Determine the (X, Y) coordinate at the center of the cell enclosing the given text.  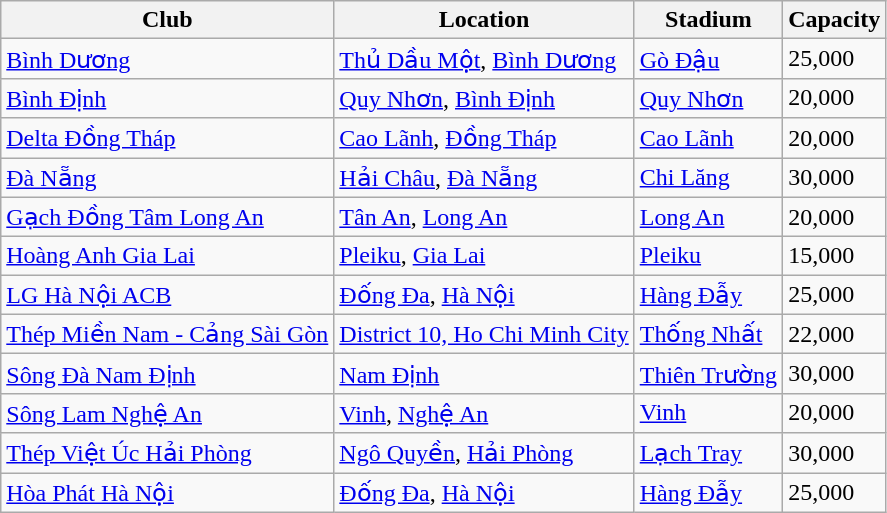
Quy Nhơn, Bình Định (484, 98)
Pleiku (708, 256)
22,000 (834, 334)
Thủ Dầu Một, Bình Dương (484, 59)
Hoàng Anh Gia Lai (168, 256)
Bình Dương (168, 59)
Delta Đồng Tháp (168, 138)
Thép Miền Nam - Cảng Sài Gòn (168, 334)
Vinh, Nghệ An (484, 413)
LG Hà Nội ACB (168, 295)
Sông Đà Nam Định (168, 374)
Chi Lăng (708, 178)
Thiên Trường (708, 374)
Cao Lãnh, Đồng Tháp (484, 138)
Tân An, Long An (484, 217)
Long An (708, 217)
Hòa Phát Hà Nội (168, 492)
District 10, Ho Chi Minh City (484, 334)
Club (168, 20)
Thống Nhất (708, 334)
Sông Lam Nghệ An (168, 413)
Cao Lãnh (708, 138)
Gò Đậu (708, 59)
Bình Định (168, 98)
Gạch Đồng Tâm Long An (168, 217)
Hải Châu, Đà Nẵng (484, 178)
15,000 (834, 256)
Capacity (834, 20)
Đà Nẵng (168, 178)
Ngô Quyền, Hải Phòng (484, 453)
Nam Định (484, 374)
Location (484, 20)
Pleiku, Gia Lai (484, 256)
Vinh (708, 413)
Stadium (708, 20)
Quy Nhơn (708, 98)
Thép Việt Úc Hải Phòng (168, 453)
Lạch Tray (708, 453)
